Return (x, y) of the center of cell containing provided text 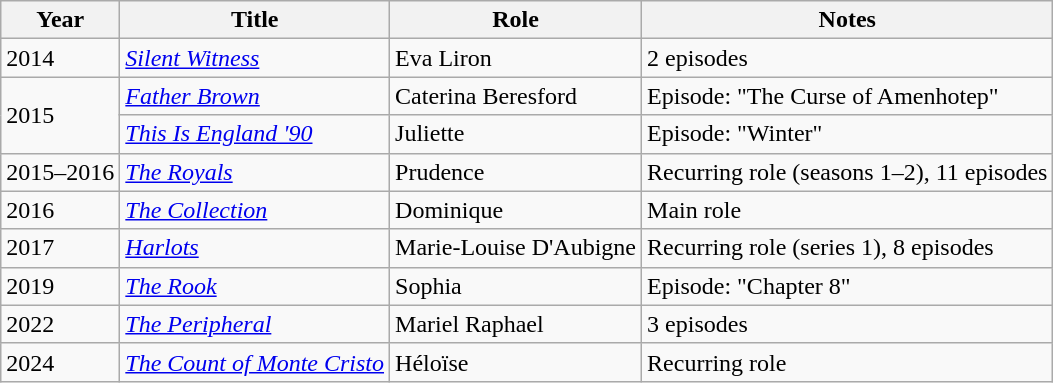
This Is England '90 (255, 134)
Recurring role (848, 362)
Harlots (255, 248)
Role (516, 20)
Title (255, 20)
Prudence (516, 172)
Sophia (516, 286)
2024 (60, 362)
2015–2016 (60, 172)
Mariel Raphael (516, 324)
Recurring role (series 1), 8 episodes (848, 248)
Episode: "The Curse of Amenhotep" (848, 96)
The Count of Monte Cristo (255, 362)
The Collection (255, 210)
The Peripheral (255, 324)
Silent Witness (255, 58)
Juliette (516, 134)
The Royals (255, 172)
Father Brown (255, 96)
Caterina Beresford (516, 96)
Episode: "Chapter 8" (848, 286)
2019 (60, 286)
Main role (848, 210)
2022 (60, 324)
2015 (60, 115)
Notes (848, 20)
Eva Liron (516, 58)
2 episodes (848, 58)
Recurring role (seasons 1–2), 11 episodes (848, 172)
Dominique (516, 210)
2016 (60, 210)
Year (60, 20)
2014 (60, 58)
The Rook (255, 286)
3 episodes (848, 324)
Marie-Louise D'Aubigne (516, 248)
Héloïse (516, 362)
2017 (60, 248)
Episode: "Winter" (848, 134)
